Detect which cell encompasses the target text, then output its (X, Y) center coordinate. 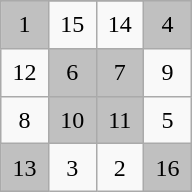
13 (25, 168)
12 (25, 72)
1 (25, 25)
16 (168, 168)
3 (72, 168)
15 (72, 25)
10 (72, 120)
11 (120, 120)
14 (120, 25)
4 (168, 25)
5 (168, 120)
7 (120, 72)
2 (120, 168)
6 (72, 72)
8 (25, 120)
9 (168, 72)
